Search for the cell housing the specified text and yield its [X, Y] center coordinate. 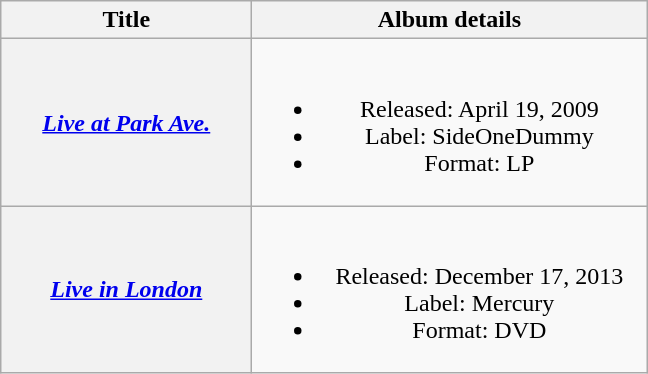
Released: December 17, 2013Label: MercuryFormat: DVD [450, 290]
Live in London [126, 290]
Live at Park Ave. [126, 122]
Album details [450, 20]
Title [126, 20]
Released: April 19, 2009Label: SideOneDummyFormat: LP [450, 122]
